From the cell containing the given text, extract its center point as [X, Y] coordinate. 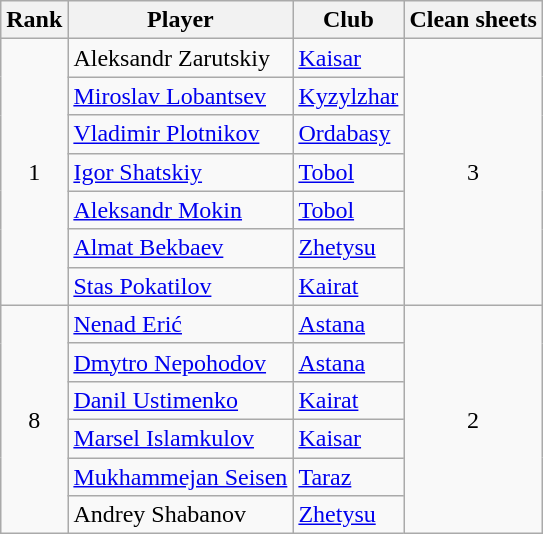
1 [34, 172]
Aleksandr Zarutskiy [180, 58]
Rank [34, 20]
2 [473, 419]
Stas Pokatilov [180, 286]
Danil Ustimenko [180, 400]
Club [348, 20]
Ordabasy [348, 134]
Vladimir Plotnikov [180, 134]
3 [473, 172]
Player [180, 20]
Kyzylzhar [348, 96]
8 [34, 419]
Dmytro Nepohodov [180, 362]
Taraz [348, 477]
Aleksandr Mokin [180, 210]
Nenad Erić [180, 324]
Clean sheets [473, 20]
Miroslav Lobantsev [180, 96]
Mukhammejan Seisen [180, 477]
Marsel Islamkulov [180, 438]
Almat Bekbaev [180, 248]
Andrey Shabanov [180, 515]
Igor Shatskiy [180, 172]
